Return (X, Y) of the center of cell containing provided text 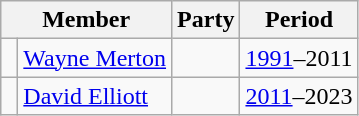
2011–2023 (299, 96)
David Elliott (95, 96)
Party (206, 20)
Period (299, 20)
Member (86, 20)
Wayne Merton (95, 58)
1991–2011 (299, 58)
